Pinpoint the cell where the given text exists, returning its (X, Y) midpoint coordinate. 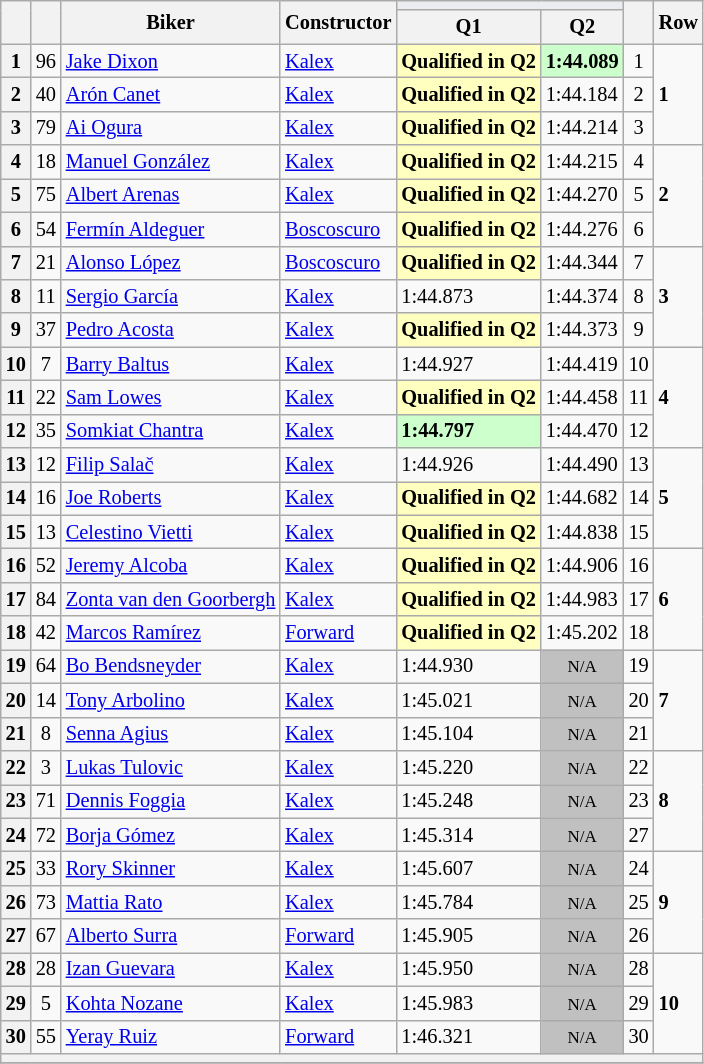
1:45.202 (582, 633)
1:46.321 (468, 1037)
75 (46, 195)
1:44.374 (582, 296)
55 (46, 1037)
Bo Bendsneyder (170, 666)
Arón Canet (170, 94)
1:44.470 (582, 431)
1:45.104 (468, 734)
1:45.950 (468, 969)
1:44.214 (582, 128)
67 (46, 936)
1:44.215 (582, 162)
Q1 (468, 27)
71 (46, 801)
Marcos Ramírez (170, 633)
Constructor (338, 22)
42 (46, 633)
37 (46, 330)
1:45.314 (468, 835)
1:44.276 (582, 229)
Barry Baltus (170, 364)
Albert Arenas (170, 195)
1:45.220 (468, 767)
Q2 (582, 27)
Borja Gómez (170, 835)
54 (46, 229)
73 (46, 902)
1:45.607 (468, 868)
Joe Roberts (170, 498)
Somkiat Chantra (170, 431)
1:45.905 (468, 936)
84 (46, 599)
Lukas Tulovic (170, 767)
Mattia Rato (170, 902)
Senna Agius (170, 734)
1:45.248 (468, 801)
Jeremy Alcoba (170, 565)
79 (46, 128)
33 (46, 868)
72 (46, 835)
64 (46, 666)
1:44.682 (582, 498)
96 (46, 61)
Fermín Aldeguer (170, 229)
1:44.926 (468, 465)
1:44.490 (582, 465)
Rory Skinner (170, 868)
Kohta Nozane (170, 1003)
1:44.983 (582, 599)
1:44.373 (582, 330)
1:44.419 (582, 364)
Celestino Vietti (170, 532)
Zonta van den Goorbergh (170, 599)
Izan Guevara (170, 969)
Filip Salač (170, 465)
Sergio García (170, 296)
Ai Ogura (170, 128)
Row (678, 22)
35 (46, 431)
1:45.784 (468, 902)
1:44.458 (582, 397)
1:44.927 (468, 364)
1:44.838 (582, 532)
1:44.344 (582, 263)
40 (46, 94)
Dennis Foggia (170, 801)
1:44.089 (582, 61)
Alberto Surra (170, 936)
Biker (170, 22)
1:45.021 (468, 700)
1:44.270 (582, 195)
1:44.906 (582, 565)
Alonso López (170, 263)
Tony Arbolino (170, 700)
1:45.983 (468, 1003)
1:44.930 (468, 666)
1:44.873 (468, 296)
Pedro Acosta (170, 330)
1:44.797 (468, 431)
Yeray Ruiz (170, 1037)
Manuel González (170, 162)
52 (46, 565)
Sam Lowes (170, 397)
1:44.184 (582, 94)
Jake Dixon (170, 61)
